Scan for the cell matching the given text and deliver its (X, Y) coordinate at center. 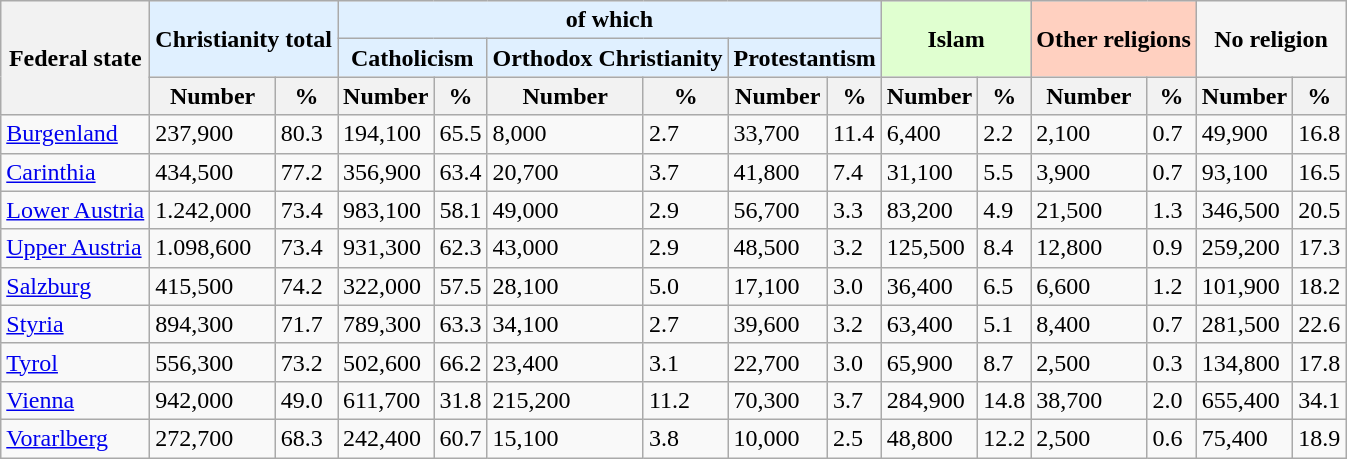
Carinthia (76, 172)
63,400 (929, 324)
1.2 (1172, 286)
894,300 (213, 324)
Catholicism (412, 58)
Vorarlberg (76, 438)
8,400 (1089, 324)
18.2 (1320, 286)
48,500 (778, 248)
1.3 (1172, 210)
Vienna (76, 400)
2.5 (854, 438)
34,100 (565, 324)
57.5 (460, 286)
10,000 (778, 438)
77.2 (306, 172)
0.9 (1172, 248)
5.0 (686, 286)
502,600 (386, 362)
259,200 (1244, 248)
68.3 (306, 438)
655,400 (1244, 400)
63.4 (460, 172)
80.3 (306, 134)
74.2 (306, 286)
49,900 (1244, 134)
134,800 (1244, 362)
41,800 (778, 172)
Protestantism (804, 58)
No religion (1270, 39)
8,000 (565, 134)
56,700 (778, 210)
7.4 (854, 172)
33,700 (778, 134)
65,900 (929, 362)
18.9 (1320, 438)
0.6 (1172, 438)
415,500 (213, 286)
60.7 (460, 438)
8.7 (1004, 362)
Other religions (1114, 39)
20,700 (565, 172)
2,100 (1089, 134)
Salzburg (76, 286)
3.3 (854, 210)
434,500 (213, 172)
611,700 (386, 400)
36,400 (929, 286)
16.8 (1320, 134)
71.7 (306, 324)
Islam (956, 39)
17.8 (1320, 362)
12,800 (1089, 248)
65.5 (460, 134)
3.8 (686, 438)
3,900 (1089, 172)
23,400 (565, 362)
21,500 (1089, 210)
5.5 (1004, 172)
8.4 (1004, 248)
1.242,000 (213, 210)
75,400 (1244, 438)
1.098,600 (213, 248)
942,000 (213, 400)
66.2 (460, 362)
Burgenland (76, 134)
17,100 (778, 286)
49.0 (306, 400)
272,700 (213, 438)
2.2 (1004, 134)
237,900 (213, 134)
22.6 (1320, 324)
242,400 (386, 438)
Federal state (76, 58)
Upper Austria (76, 248)
58.1 (460, 210)
Orthodox Christianity (608, 58)
281,500 (1244, 324)
16.5 (1320, 172)
5.1 (1004, 324)
556,300 (213, 362)
73.2 (306, 362)
Lower Austria (76, 210)
11.4 (854, 134)
Christianity total (244, 39)
983,100 (386, 210)
39,600 (778, 324)
3.1 (686, 362)
Styria (76, 324)
356,900 (386, 172)
43,000 (565, 248)
12.2 (1004, 438)
11.2 (686, 400)
70,300 (778, 400)
4.9 (1004, 210)
48,800 (929, 438)
14.8 (1004, 400)
17.3 (1320, 248)
125,500 (929, 248)
93,100 (1244, 172)
15,100 (565, 438)
6,600 (1089, 286)
31,100 (929, 172)
284,900 (929, 400)
6.5 (1004, 286)
38,700 (1089, 400)
83,200 (929, 210)
215,200 (565, 400)
of which (610, 20)
346,500 (1244, 210)
49,000 (565, 210)
931,300 (386, 248)
789,300 (386, 324)
Tyrol (76, 362)
20.5 (1320, 210)
101,900 (1244, 286)
62.3 (460, 248)
22,700 (778, 362)
63.3 (460, 324)
322,000 (386, 286)
34.1 (1320, 400)
31.8 (460, 400)
6,400 (929, 134)
28,100 (565, 286)
0.3 (1172, 362)
194,100 (386, 134)
2.0 (1172, 400)
